Extract the (X, Y) coordinate from the center of the cell holding the provided text.  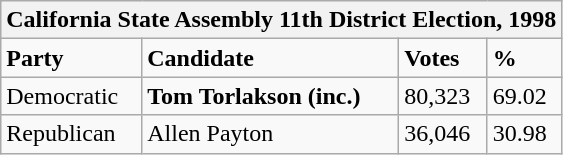
36,046 (443, 134)
80,323 (443, 96)
Candidate (270, 58)
Allen Payton (270, 134)
30.98 (524, 134)
69.02 (524, 96)
Republican (72, 134)
California State Assembly 11th District Election, 1998 (282, 20)
Tom Torlakson (inc.) (270, 96)
Votes (443, 58)
Party (72, 58)
Democratic (72, 96)
% (524, 58)
